Search for the cell housing the specified text and yield its (X, Y) center coordinate. 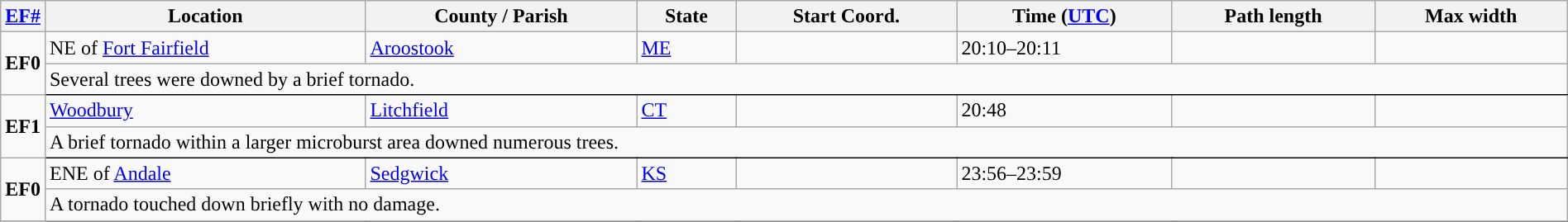
EF1 (23, 126)
Sedgwick (501, 173)
A tornado touched down briefly with no damage. (806, 205)
Path length (1274, 17)
ME (686, 48)
Aroostook (501, 48)
KS (686, 173)
NE of Fort Fairfield (205, 48)
20:48 (1064, 111)
County / Parish (501, 17)
Several trees were downed by a brief tornado. (806, 79)
Litchfield (501, 111)
Start Coord. (847, 17)
A brief tornado within a larger microburst area downed numerous trees. (806, 142)
ENE of Andale (205, 173)
20:10–20:11 (1064, 48)
CT (686, 111)
Time (UTC) (1064, 17)
State (686, 17)
Woodbury (205, 111)
23:56–23:59 (1064, 173)
EF# (23, 17)
Max width (1470, 17)
Location (205, 17)
